Pinpoint the cell where the given text exists, returning its [X, Y] midpoint coordinate. 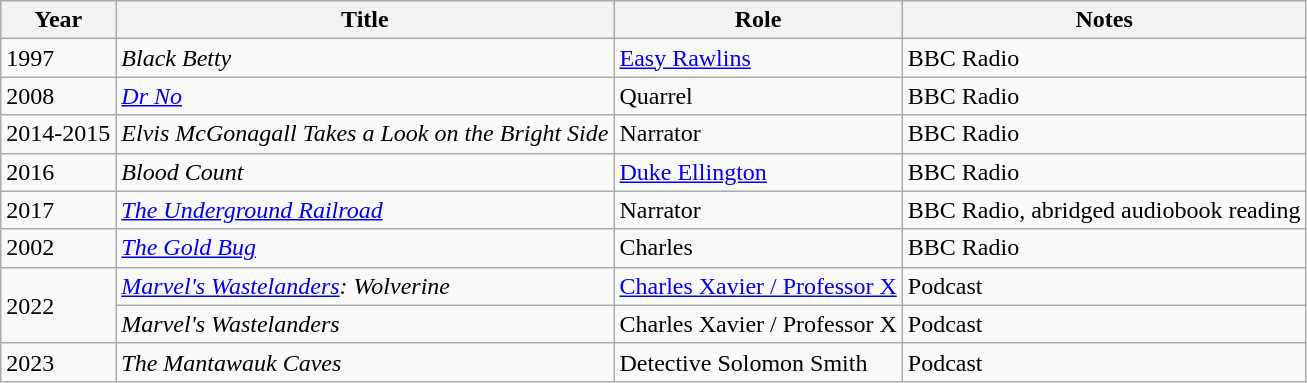
2022 [58, 305]
2016 [58, 172]
Easy Rawlins [758, 58]
Role [758, 20]
Marvel's Wastelanders: Wolverine [365, 286]
BBC Radio, abridged audiobook reading [1104, 210]
Elvis McGonagall Takes a Look on the Bright Side [365, 134]
Notes [1104, 20]
Quarrel [758, 96]
Title [365, 20]
2014-2015 [58, 134]
The Underground Railroad [365, 210]
Dr No [365, 96]
2017 [58, 210]
2023 [58, 362]
Black Betty [365, 58]
2002 [58, 248]
Year [58, 20]
The Gold Bug [365, 248]
Marvel's Wastelanders [365, 324]
Blood Count [365, 172]
Detective Solomon Smith [758, 362]
1997 [58, 58]
2008 [58, 96]
The Mantawauk Caves [365, 362]
Charles [758, 248]
Duke Ellington [758, 172]
